Find where the given text appears and provide that cell's center as [x, y] coordinate. 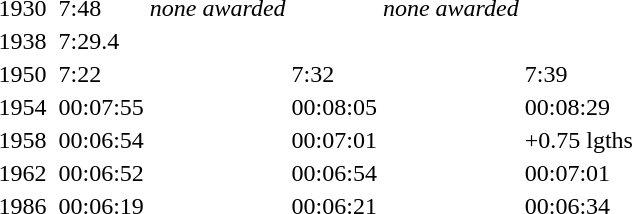
00:06:52 [101, 173]
7:32 [334, 74]
00:07:55 [101, 107]
00:07:01 [334, 140]
00:08:05 [334, 107]
7:22 [101, 74]
7:29.4 [101, 41]
